Find where the given text appears and provide that cell's center as [x, y] coordinate. 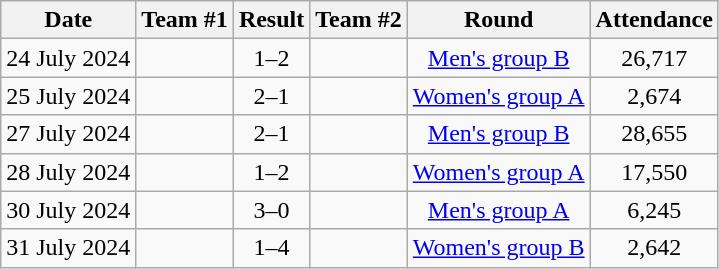
Result [271, 20]
1–4 [271, 248]
28,655 [654, 134]
Team #2 [359, 20]
Attendance [654, 20]
2,674 [654, 96]
Women's group B [498, 248]
Men's group A [498, 210]
27 July 2024 [68, 134]
Team #1 [185, 20]
26,717 [654, 58]
2,642 [654, 248]
17,550 [654, 172]
6,245 [654, 210]
28 July 2024 [68, 172]
Round [498, 20]
Date [68, 20]
31 July 2024 [68, 248]
24 July 2024 [68, 58]
30 July 2024 [68, 210]
25 July 2024 [68, 96]
3–0 [271, 210]
